Output the [x, y] coordinate of the center of the cell containing the given text.  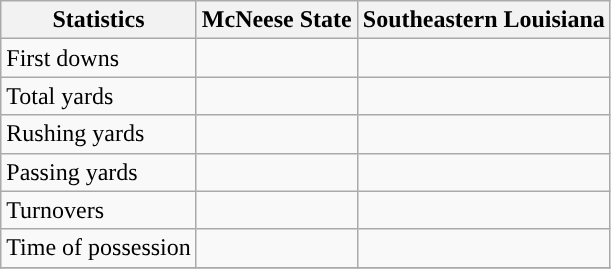
Turnovers [99, 210]
Passing yards [99, 172]
McNeese State [276, 20]
Total yards [99, 96]
Statistics [99, 20]
Rushing yards [99, 134]
First downs [99, 58]
Time of possession [99, 248]
Southeastern Louisiana [484, 20]
